Detect which cell encompasses the target text, then output its [X, Y] center coordinate. 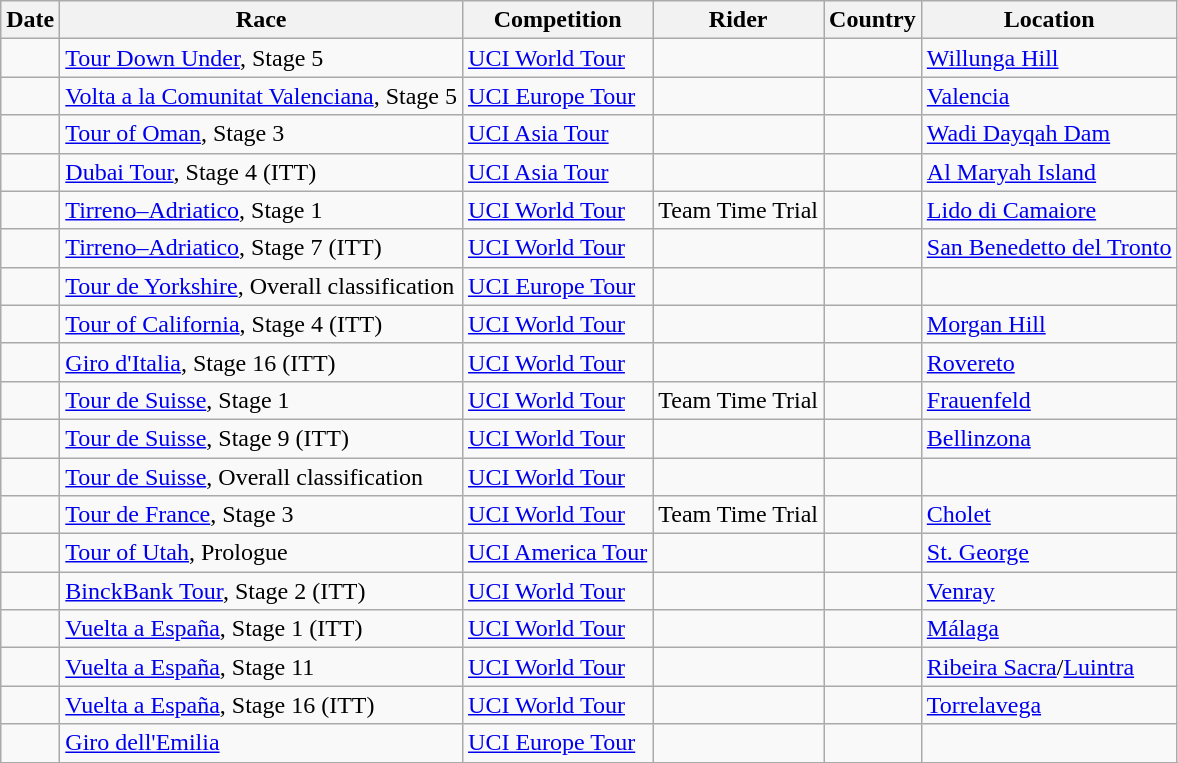
Vuelta a España, Stage 16 (ITT) [262, 705]
Wadi Dayqah Dam [1049, 134]
Torrelavega [1049, 705]
Morgan Hill [1049, 324]
Race [262, 20]
Al Maryah Island [1049, 172]
Tour de Suisse, Stage 9 (ITT) [262, 438]
Tour of California, Stage 4 (ITT) [262, 324]
Frauenfeld [1049, 400]
Cholet [1049, 515]
Venray [1049, 591]
Date [30, 20]
Bellinzona [1049, 438]
Vuelta a España, Stage 1 (ITT) [262, 629]
Tour Down Under, Stage 5 [262, 58]
Giro dell'Emilia [262, 743]
Tirreno–Adriatico, Stage 7 (ITT) [262, 248]
Málaga [1049, 629]
Country [873, 20]
Tour de Suisse, Overall classification [262, 477]
Tour of Oman, Stage 3 [262, 134]
UCI America Tour [558, 553]
Competition [558, 20]
Tour of Utah, Prologue [262, 553]
Lido di Camaiore [1049, 210]
Location [1049, 20]
BinckBank Tour, Stage 2 (ITT) [262, 591]
Ribeira Sacra/Luintra [1049, 667]
Valencia [1049, 96]
Rovereto [1049, 362]
Tour de Suisse, Stage 1 [262, 400]
Tour de Yorkshire, Overall classification [262, 286]
Giro d'Italia, Stage 16 (ITT) [262, 362]
San Benedetto del Tronto [1049, 248]
Rider [738, 20]
Volta a la Comunitat Valenciana, Stage 5 [262, 96]
St. George [1049, 553]
Willunga Hill [1049, 58]
Tirreno–Adriatico, Stage 1 [262, 210]
Tour de France, Stage 3 [262, 515]
Dubai Tour, Stage 4 (ITT) [262, 172]
Vuelta a España, Stage 11 [262, 667]
